Capture the cell that displays the provided text and extract its (X, Y) central coordinate. 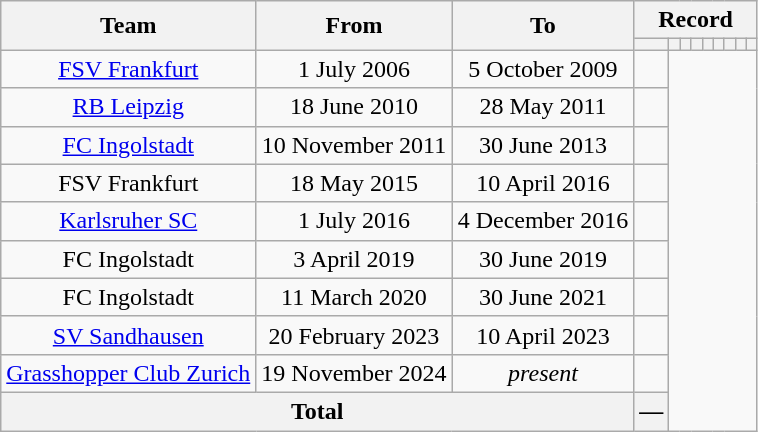
28 May 2011 (543, 107)
10 April 2016 (543, 183)
Team (128, 26)
— (652, 411)
Karlsruher SC (128, 221)
18 June 2010 (354, 107)
30 June 2021 (543, 297)
Record (696, 20)
30 June 2019 (543, 259)
From (354, 26)
3 April 2019 (354, 259)
1 July 2006 (354, 69)
To (543, 26)
1 July 2016 (354, 221)
18 May 2015 (354, 183)
Grasshopper Club Zurich (128, 373)
SV Sandhausen (128, 335)
present (543, 373)
30 June 2013 (543, 145)
5 October 2009 (543, 69)
10 April 2023 (543, 335)
20 February 2023 (354, 335)
10 November 2011 (354, 145)
19 November 2024 (354, 373)
11 March 2020 (354, 297)
RB Leipzig (128, 107)
Total (318, 411)
4 December 2016 (543, 221)
